Output the [x, y] coordinate of the center of the cell containing the given text.  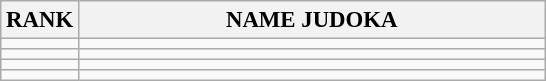
RANK [40, 20]
NAME JUDOKA [312, 20]
